From the cell containing the given text, extract its center point as (X, Y) coordinate. 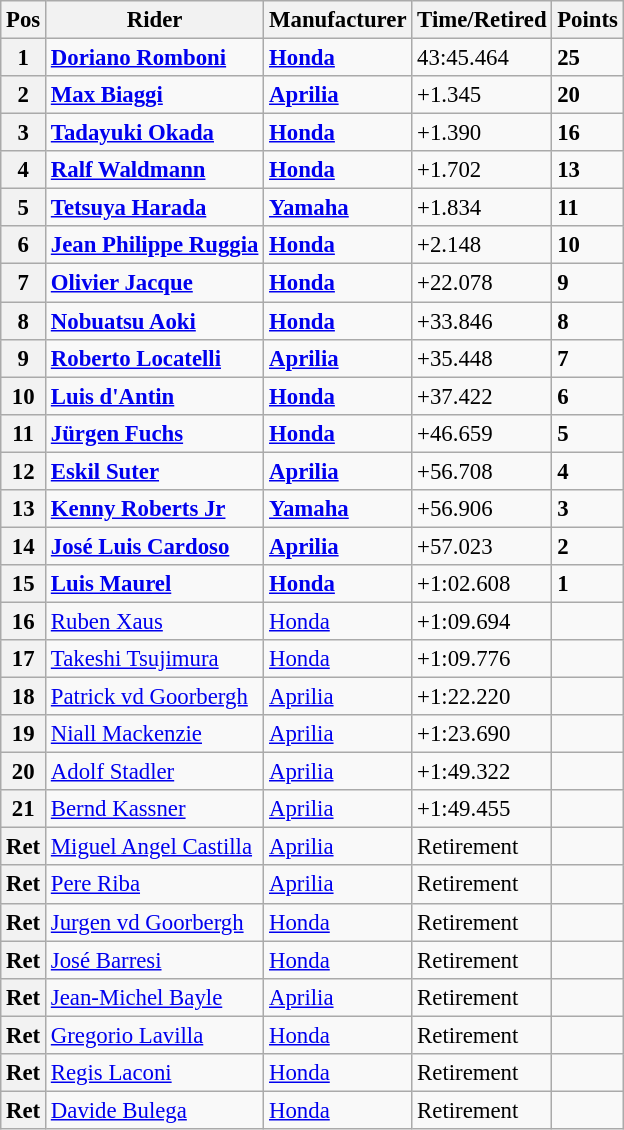
Patrick vd Goorbergh (155, 697)
Davide Bulega (155, 1110)
Manufacturer (338, 20)
Tadayuki Okada (155, 133)
Jean-Michel Bayle (155, 997)
+57.023 (482, 546)
Time/Retired (482, 20)
+1.390 (482, 133)
Olivier Jacque (155, 283)
Jean Philippe Ruggia (155, 245)
+35.448 (482, 358)
21 (24, 809)
José Barresi (155, 960)
Ruben Xaus (155, 621)
+1:02.608 (482, 584)
+46.659 (482, 433)
25 (588, 58)
Takeshi Tsujimura (155, 659)
Ralf Waldmann (155, 170)
Doriano Romboni (155, 58)
Rider (155, 20)
43:45.464 (482, 58)
+1:09.694 (482, 621)
+1:23.690 (482, 734)
12 (24, 471)
Jurgen vd Goorbergh (155, 922)
Pere Riba (155, 885)
Eskil Suter (155, 471)
+1.834 (482, 208)
Kenny Roberts Jr (155, 509)
+1:22.220 (482, 697)
+22.078 (482, 283)
Points (588, 20)
Regis Laconi (155, 1073)
Luis Maurel (155, 584)
+1.702 (482, 170)
+1:09.776 (482, 659)
+1:49.455 (482, 809)
Adolf Stadler (155, 772)
Tetsuya Harada (155, 208)
Nobuatsu Aoki (155, 321)
Bernd Kassner (155, 809)
17 (24, 659)
Gregorio Lavilla (155, 1035)
18 (24, 697)
+1:49.322 (482, 772)
Miguel Angel Castilla (155, 847)
+2.148 (482, 245)
+33.846 (482, 321)
14 (24, 546)
Niall Mackenzie (155, 734)
Jürgen Fuchs (155, 433)
+56.708 (482, 471)
+37.422 (482, 396)
Luis d'Antin (155, 396)
Pos (24, 20)
José Luis Cardoso (155, 546)
19 (24, 734)
+56.906 (482, 509)
15 (24, 584)
+1.345 (482, 95)
Max Biaggi (155, 95)
Roberto Locatelli (155, 358)
